Detect which cell encompasses the target text, then output its (x, y) center coordinate. 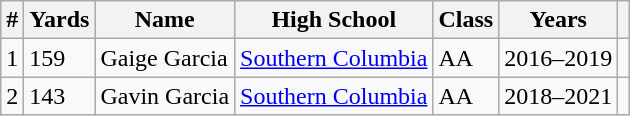
1 (12, 58)
2016–2019 (558, 58)
Yards (60, 20)
2 (12, 96)
159 (60, 58)
143 (60, 96)
Years (558, 20)
Gavin Garcia (165, 96)
2018–2021 (558, 96)
# (12, 20)
High School (334, 20)
Class (466, 20)
Name (165, 20)
Gaige Garcia (165, 58)
